From the cell containing the given text, extract its center point as (X, Y) coordinate. 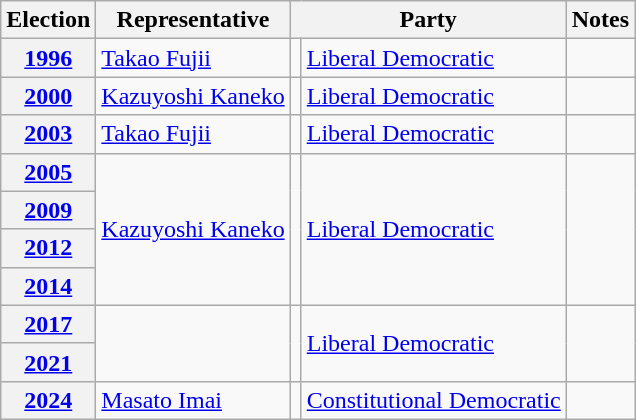
2021 (48, 362)
Election (48, 20)
2005 (48, 172)
Representative (193, 20)
Party (428, 20)
2017 (48, 324)
1996 (48, 58)
2024 (48, 400)
2014 (48, 286)
Notes (600, 20)
2003 (48, 134)
Constitutional Democratic (434, 400)
Masato Imai (193, 400)
2012 (48, 248)
2000 (48, 96)
2009 (48, 210)
